Return (x, y) of the center of cell containing provided text 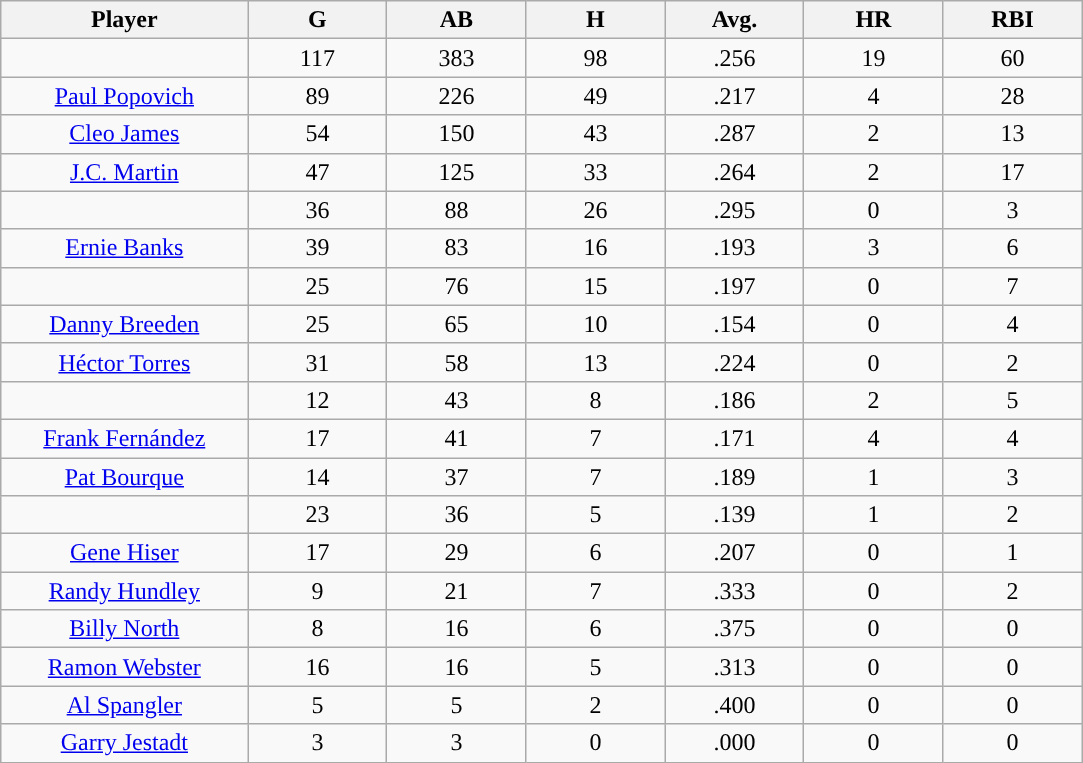
60 (1012, 58)
383 (456, 58)
Ramon Webster (124, 667)
Danny Breeden (124, 324)
J.C. Martin (124, 172)
.207 (734, 553)
15 (596, 286)
.264 (734, 172)
33 (596, 172)
.295 (734, 210)
10 (596, 324)
83 (456, 248)
9 (318, 591)
12 (318, 400)
.217 (734, 96)
.224 (734, 362)
Frank Fernández (124, 438)
37 (456, 477)
39 (318, 248)
31 (318, 362)
.256 (734, 58)
88 (456, 210)
150 (456, 134)
29 (456, 553)
26 (596, 210)
HR (874, 20)
Cleo James (124, 134)
.186 (734, 400)
Randy Hundley (124, 591)
19 (874, 58)
58 (456, 362)
125 (456, 172)
Billy North (124, 629)
Player (124, 20)
.287 (734, 134)
.154 (734, 324)
47 (318, 172)
.189 (734, 477)
226 (456, 96)
.333 (734, 591)
G (318, 20)
117 (318, 58)
.000 (734, 743)
.375 (734, 629)
.171 (734, 438)
RBI (1012, 20)
Pat Bourque (124, 477)
89 (318, 96)
.197 (734, 286)
Al Spangler (124, 705)
Avg. (734, 20)
14 (318, 477)
Ernie Banks (124, 248)
23 (318, 515)
.313 (734, 667)
65 (456, 324)
Paul Popovich (124, 96)
.193 (734, 248)
54 (318, 134)
.400 (734, 705)
41 (456, 438)
.139 (734, 515)
AB (456, 20)
H (596, 20)
49 (596, 96)
Garry Jestadt (124, 743)
28 (1012, 96)
76 (456, 286)
Héctor Torres (124, 362)
Gene Hiser (124, 553)
98 (596, 58)
21 (456, 591)
